Return [X, Y] of the center of cell containing provided text 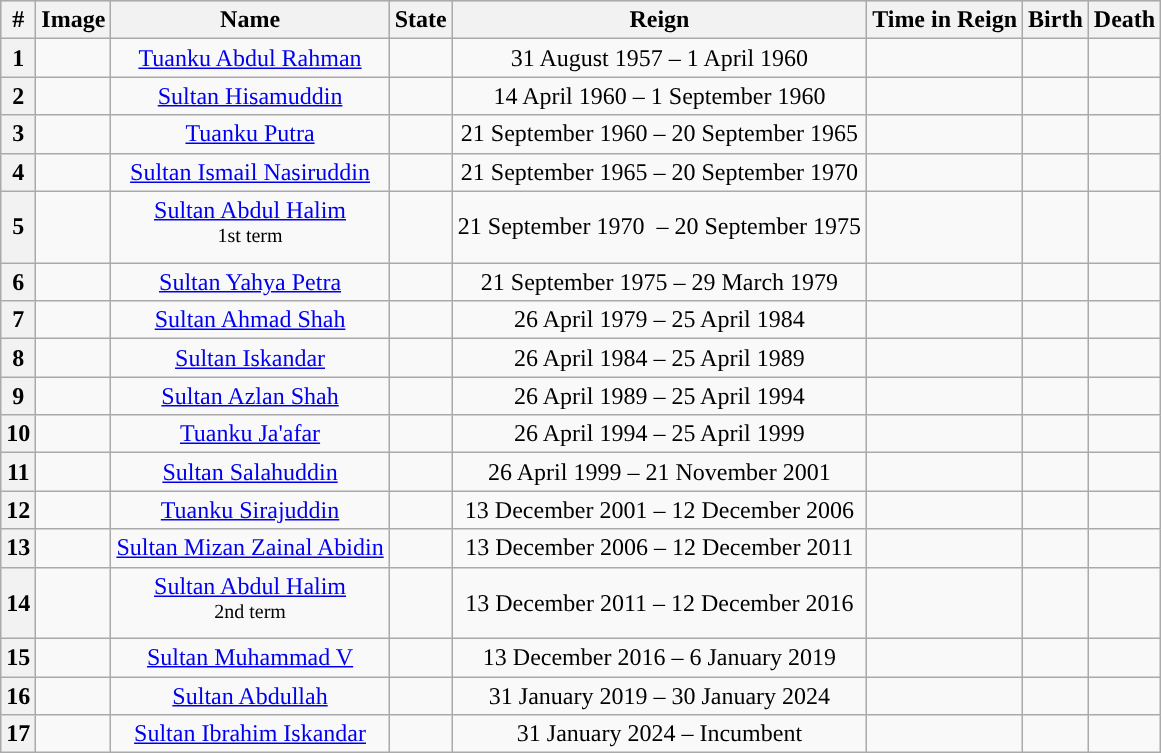
11 [18, 472]
Name [250, 20]
13 December 2006 – 12 December 2011 [659, 548]
Sultan Abdul Halim 1st term [250, 227]
26 April 1999 – 21 November 2001 [659, 472]
14 April 1960 – 1 September 1960 [659, 96]
State [420, 20]
Sultan Hisamuddin [250, 96]
Sultan Ismail Nasiruddin [250, 172]
Tuanku Abdul Rahman [250, 58]
# [18, 20]
Tuanku Sirajuddin [250, 510]
Sultan Salahuddin [250, 472]
Sultan Iskandar [250, 358]
26 April 1989 – 25 April 1994 [659, 396]
13 December 2016 – 6 January 2019 [659, 658]
31 January 2019 – 30 January 2024 [659, 696]
Tuanku Ja'afar [250, 434]
21 September 1975 – 29 March 1979 [659, 282]
17 [18, 734]
Sultan Azlan Shah [250, 396]
26 April 1994 – 25 April 1999 [659, 434]
21 September 1965 – 20 September 1970 [659, 172]
6 [18, 282]
13 December 2001 – 12 December 2006 [659, 510]
5 [18, 227]
Sultan Ibrahim Iskandar [250, 734]
Reign [659, 20]
Death [1124, 20]
14 [18, 603]
3 [18, 134]
Sultan Abdul Halim 2nd term [250, 603]
31 August 1957 – 1 April 1960 [659, 58]
21 September 1960 – 20 September 1965 [659, 134]
8 [18, 358]
Sultan Ahmad Shah [250, 320]
10 [18, 434]
Sultan Yahya Petra [250, 282]
9 [18, 396]
Time in Reign [945, 20]
Image [74, 20]
13 December 2011 – 12 December 2016 [659, 603]
Sultan Abdullah [250, 696]
12 [18, 510]
31 January 2024 – Incumbent [659, 734]
Sultan Muhammad V [250, 658]
26 April 1979 – 25 April 1984 [659, 320]
26 April 1984 – 25 April 1989 [659, 358]
16 [18, 696]
21 September 1970 – 20 September 1975 [659, 227]
13 [18, 548]
Sultan Mizan Zainal Abidin [250, 548]
Birth [1056, 20]
1 [18, 58]
4 [18, 172]
Tuanku Putra [250, 134]
7 [18, 320]
2 [18, 96]
15 [18, 658]
